Find where the given text appears and provide that cell's center as (X, Y) coordinate. 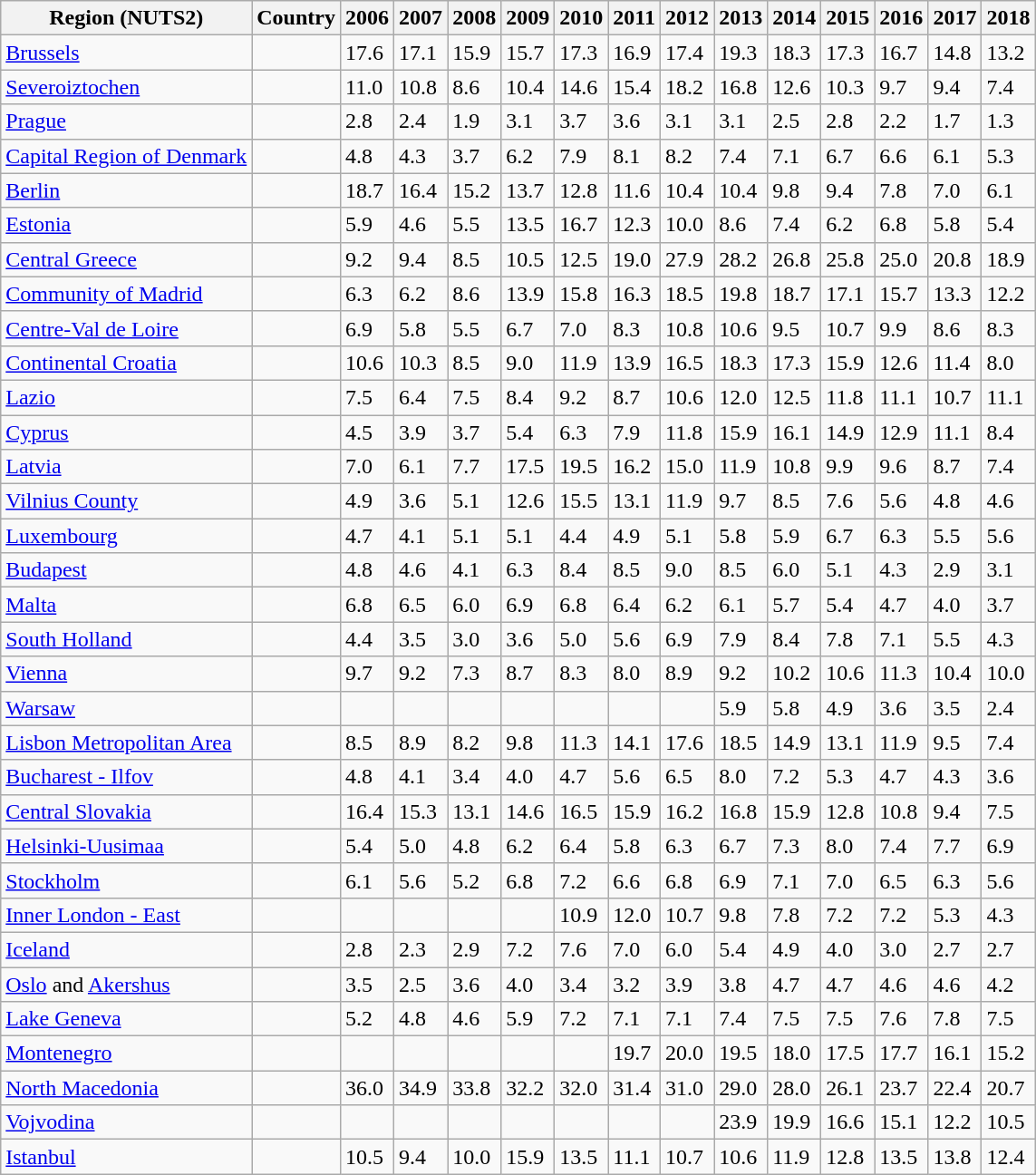
31.4 (634, 1088)
2011 (634, 18)
19.0 (634, 259)
23.7 (901, 1088)
3.8 (741, 984)
Malta (127, 605)
2018 (1008, 18)
1.9 (475, 121)
16.6 (848, 1122)
5.7 (794, 605)
2010 (582, 18)
Central Slovakia (127, 811)
12.3 (634, 225)
2017 (955, 18)
Lazio (127, 397)
Inner London - East (127, 915)
Vilnius County (127, 501)
2014 (794, 18)
Central Greece (127, 259)
3.2 (634, 984)
15.4 (634, 87)
Oslo and Akershus (127, 984)
2.2 (901, 121)
15.1 (901, 1122)
Bucharest - Ilfov (127, 777)
Continental Croatia (127, 363)
13.8 (955, 1157)
Country (296, 18)
4.2 (1008, 984)
Latvia (127, 467)
18.0 (794, 1054)
17.4 (687, 53)
16.3 (634, 294)
25.0 (901, 259)
26.1 (848, 1088)
13.2 (1008, 53)
14.8 (955, 53)
2009 (528, 18)
12.9 (901, 432)
Montenegro (127, 1054)
18.2 (687, 87)
11.6 (634, 190)
19.7 (634, 1054)
20.0 (687, 1054)
South Holland (127, 639)
10.2 (794, 674)
28.2 (741, 259)
28.0 (794, 1088)
26.8 (794, 259)
Brussels (127, 53)
19.8 (741, 294)
32.2 (528, 1088)
2013 (741, 18)
25.8 (848, 259)
2.3 (421, 949)
13.7 (528, 190)
Iceland (127, 949)
Community of Madrid (127, 294)
15.3 (421, 811)
Vojvodina (127, 1122)
17.7 (901, 1054)
15.8 (582, 294)
31.0 (687, 1088)
2012 (687, 18)
2006 (366, 18)
Centre-Val de Loire (127, 328)
19.3 (741, 53)
Istanbul (127, 1157)
Capital Region of Denmark (127, 156)
15.5 (582, 501)
34.9 (421, 1088)
11.0 (366, 87)
29.0 (741, 1088)
15.0 (687, 467)
2016 (901, 18)
27.9 (687, 259)
Warsaw (127, 708)
33.8 (475, 1088)
22.4 (955, 1088)
Vienna (127, 674)
32.0 (582, 1088)
Helsinki-Uusimaa (127, 846)
Cyprus (127, 432)
Luxembourg (127, 536)
20.8 (955, 259)
8.1 (634, 156)
19.9 (794, 1122)
36.0 (366, 1088)
Lake Geneva (127, 1019)
14.1 (634, 743)
2007 (421, 18)
1.7 (955, 121)
2015 (848, 18)
16.9 (634, 53)
1.3 (1008, 121)
Lisbon Metropolitan Area (127, 743)
23.9 (741, 1122)
13.3 (955, 294)
Severoiztochen (127, 87)
Budapest (127, 570)
2008 (475, 18)
North Macedonia (127, 1088)
18.9 (1008, 259)
12.4 (1008, 1157)
Estonia (127, 225)
9.6 (901, 467)
Region (NUTS2) (127, 18)
Berlin (127, 190)
Prague (127, 121)
Stockholm (127, 880)
4.5 (366, 432)
20.7 (1008, 1088)
10.9 (582, 915)
11.4 (955, 363)
